Output the (x, y) coordinate of the center of the cell containing the given text.  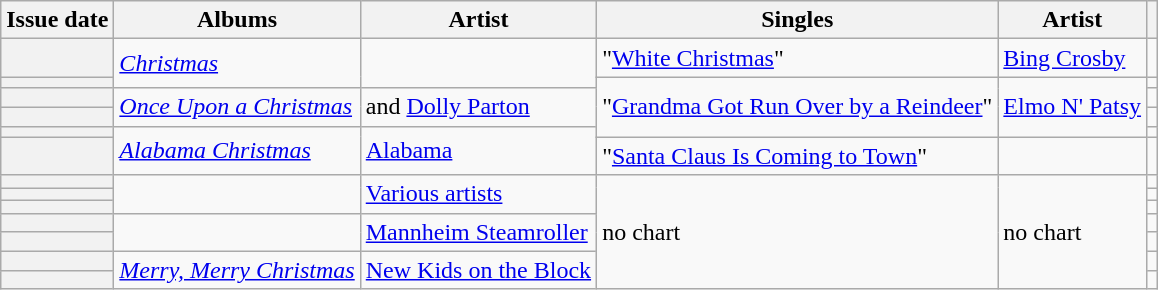
Singles (798, 20)
Mannheim Steamroller (478, 232)
Various artists (478, 194)
"White Christmas" (798, 58)
Elmo N' Patsy (1072, 107)
"Santa Claus Is Coming to Town" (798, 156)
Alabama (478, 150)
"Grandma Got Run Over by a Reindeer" (798, 107)
Christmas (237, 64)
Albums (237, 20)
New Kids on the Block (478, 270)
Issue date (58, 20)
Merry, Merry Christmas (237, 270)
Once Upon a Christmas (237, 107)
Bing Crosby (1072, 58)
Alabama Christmas (237, 150)
and Dolly Parton (478, 107)
